Capture the cell that displays the provided text and extract its [x, y] central coordinate. 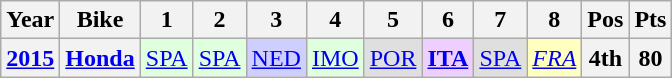
IMO [335, 58]
5 [393, 20]
Pts [650, 20]
7 [500, 20]
NED [276, 58]
FRA [554, 58]
1 [166, 20]
2015 [30, 58]
2 [220, 20]
6 [448, 20]
3 [276, 20]
80 [650, 58]
POR [393, 58]
8 [554, 20]
Honda [100, 58]
Year [30, 20]
4 [335, 20]
Bike [100, 20]
Pos [606, 20]
4th [606, 58]
ITA [448, 58]
